Determine the (X, Y) coordinate at the center of the cell enclosing the given text.  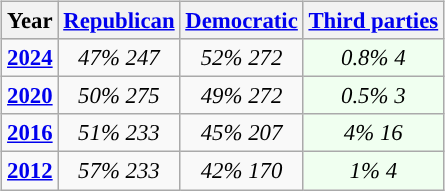
2012 (30, 171)
51% 233 (119, 133)
2020 (30, 96)
2016 (30, 133)
57% 233 (119, 171)
42% 170 (242, 171)
0.5% 3 (373, 96)
Year (30, 21)
45% 207 (242, 133)
4% 16 (373, 133)
Republican (119, 21)
50% 275 (119, 96)
Democratic (242, 21)
1% 4 (373, 171)
52% 272 (242, 58)
Third parties (373, 21)
47% 247 (119, 58)
0.8% 4 (373, 58)
2024 (30, 58)
49% 272 (242, 96)
